Identify which cell holds the provided text, then report its (x, y) central coordinate. 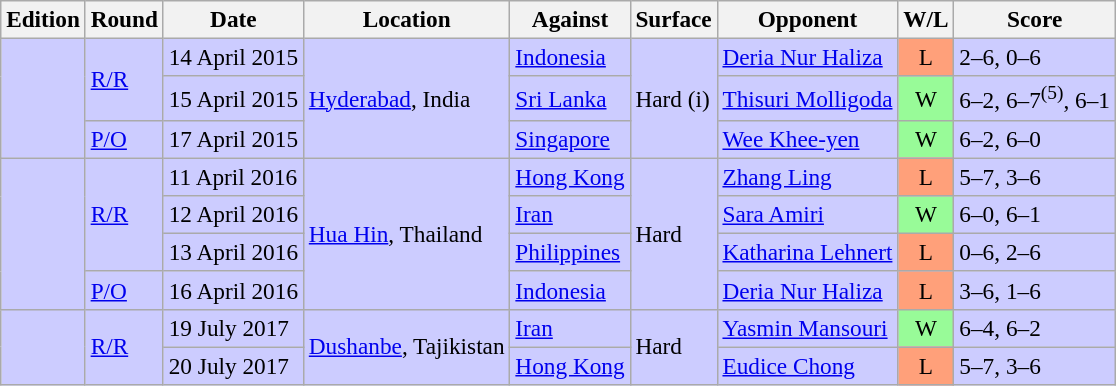
17 April 2015 (233, 139)
Yasmin Mansouri (808, 328)
14 April 2015 (233, 57)
Hua Hin, Thailand (406, 234)
3–6, 1–6 (1034, 290)
Score (1034, 19)
Thisuri Molligoda (808, 98)
6–2, 6–0 (1034, 139)
Round (124, 19)
2–6, 0–6 (1034, 57)
Eudice Chong (808, 366)
Date (233, 19)
Hyderabad, India (406, 98)
Edition (44, 19)
Philippines (570, 252)
11 April 2016 (233, 177)
Sri Lanka (570, 98)
Zhang Ling (808, 177)
Katharina Lehnert (808, 252)
0–6, 2–6 (1034, 252)
16 April 2016 (233, 290)
Sara Amiri (808, 214)
Surface (674, 19)
15 April 2015 (233, 98)
Against (570, 19)
12 April 2016 (233, 214)
6–0, 6–1 (1034, 214)
Dushanbe, Tajikistan (406, 347)
W/L (926, 19)
Hard (i) (674, 98)
Wee Khee-yen (808, 139)
Opponent (808, 19)
6–4, 6–2 (1034, 328)
Singapore (570, 139)
19 July 2017 (233, 328)
6–2, 6–7(5), 6–1 (1034, 98)
Location (406, 19)
20 July 2017 (233, 366)
13 April 2016 (233, 252)
